Return the [X, Y] coordinate for the center point of the cell that contains the specified text.  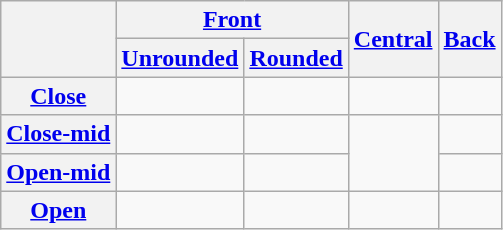
Front [232, 20]
Close-mid [58, 134]
Rounded [296, 58]
Open-mid [58, 172]
Close [58, 96]
Central [393, 39]
Open [58, 210]
Unrounded [180, 58]
Back [470, 39]
